Return (x, y) of the center of cell containing provided text 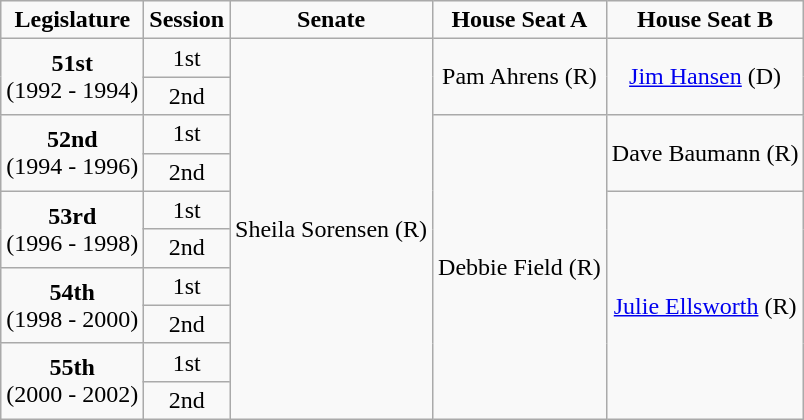
Jim Hansen (D) (705, 77)
Debbie Field (R) (520, 267)
Pam Ahrens (R) (520, 77)
House Seat B (705, 20)
Dave Baumann (R) (705, 153)
55th (2000 - 2002) (72, 381)
House Seat A (520, 20)
54th (1998 - 2000) (72, 305)
Legislature (72, 20)
Sheila Sorensen (R) (332, 230)
Julie Ellsworth (R) (705, 305)
52nd (1994 - 1996) (72, 153)
51st (1992 - 1994) (72, 77)
53rd (1996 - 1998) (72, 229)
Senate (332, 20)
Session (187, 20)
